Output the (x, y) coordinate of the center of the cell containing the given text.  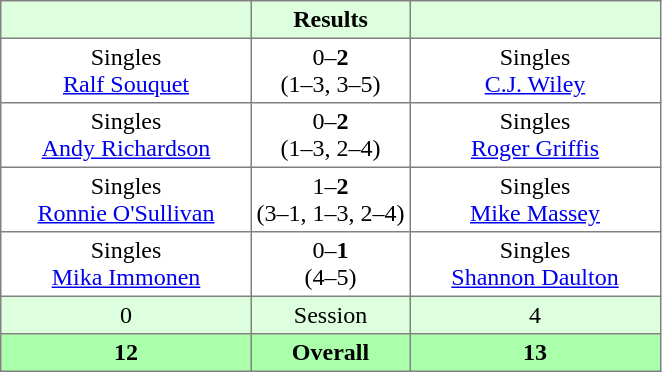
SinglesAndy Richardson (126, 135)
0–2(1–3, 3–5) (330, 70)
SinglesC.J. Wiley (535, 70)
0–1(4–5) (330, 264)
13 (535, 353)
0–2(1–3, 2–4) (330, 135)
SinglesRalf Souquet (126, 70)
Overall (330, 353)
SinglesRoger Griffis (535, 135)
SinglesShannon Daulton (535, 264)
SinglesMike Massey (535, 199)
1–2(3–1, 1–3, 2–4) (330, 199)
SinglesMika Immonen (126, 264)
SinglesRonnie O'Sullivan (126, 199)
0 (126, 315)
Results (330, 20)
4 (535, 315)
12 (126, 353)
Session (330, 315)
